Search for the cell housing the specified text and yield its [x, y] center coordinate. 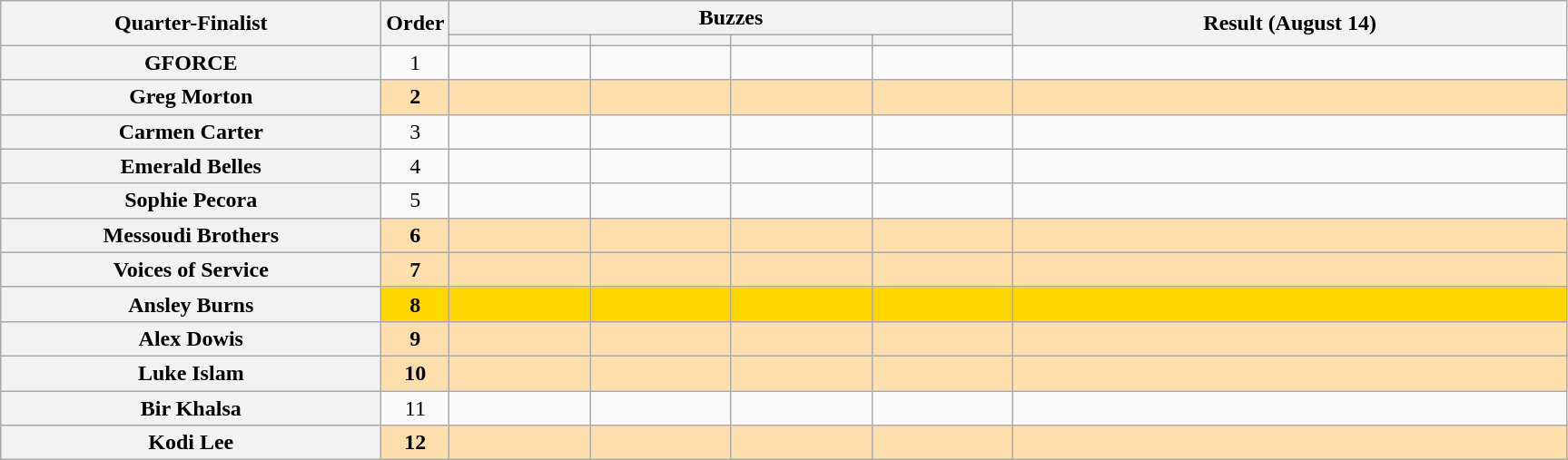
10 [416, 373]
7 [416, 269]
Ansley Burns [191, 304]
Buzzes [731, 18]
Result (August 14) [1289, 24]
4 [416, 166]
Voices of Service [191, 269]
5 [416, 201]
Order [416, 24]
Luke Islam [191, 373]
Greg Morton [191, 97]
Carmen Carter [191, 132]
GFORCE [191, 63]
Emerald Belles [191, 166]
2 [416, 97]
11 [416, 407]
Quarter-Finalist [191, 24]
Kodi Lee [191, 443]
Bir Khalsa [191, 407]
9 [416, 338]
8 [416, 304]
6 [416, 235]
Sophie Pecora [191, 201]
12 [416, 443]
Alex Dowis [191, 338]
1 [416, 63]
3 [416, 132]
Messoudi Brothers [191, 235]
